Return [X, Y] of the center of cell containing provided text 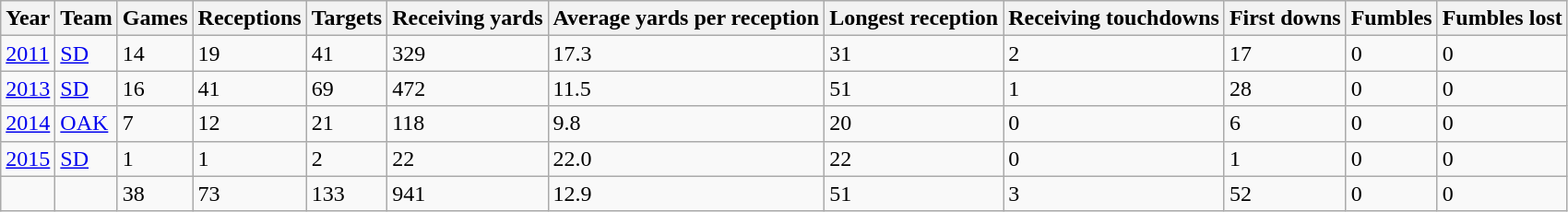
472 [468, 88]
16 [155, 88]
28 [1285, 88]
12.9 [686, 194]
11.5 [686, 88]
Games [155, 18]
14 [155, 53]
Targets [347, 18]
2014 [28, 124]
22.0 [686, 159]
Fumbles lost [1502, 18]
52 [1285, 194]
2013 [28, 88]
Average yards per reception [686, 18]
133 [347, 194]
329 [468, 53]
First downs [1285, 18]
118 [468, 124]
2011 [28, 53]
17.3 [686, 53]
Fumbles [1391, 18]
3 [1114, 194]
73 [249, 194]
Receptions [249, 18]
6 [1285, 124]
12 [249, 124]
21 [347, 124]
38 [155, 194]
69 [347, 88]
941 [468, 194]
7 [155, 124]
Longest reception [914, 18]
Receiving touchdowns [1114, 18]
17 [1285, 53]
Year [28, 18]
Receiving yards [468, 18]
2015 [28, 159]
20 [914, 124]
19 [249, 53]
9.8 [686, 124]
OAK [87, 124]
31 [914, 53]
Team [87, 18]
